Return the (X, Y) coordinate for the center point of the cell that contains the specified text.  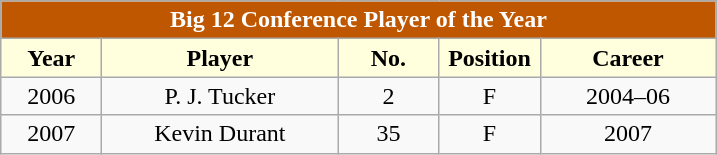
Kevin Durant (220, 134)
Player (220, 58)
Position (490, 58)
Career (628, 58)
35 (388, 134)
Big 12 Conference Player of the Year (358, 20)
2004–06 (628, 96)
2 (388, 96)
P. J. Tucker (220, 96)
2006 (52, 96)
No. (388, 58)
Year (52, 58)
